Search for the cell housing the specified text and yield its (x, y) center coordinate. 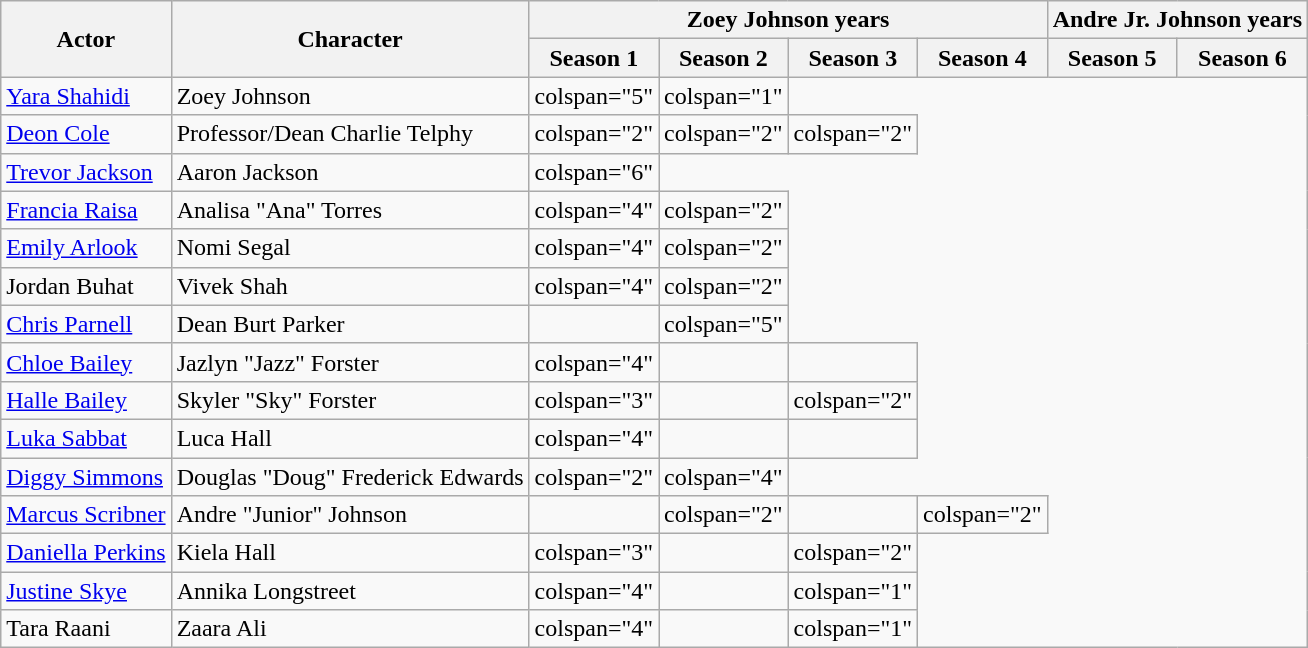
Trevor Jackson (86, 172)
Yara Shahidi (86, 96)
Analisa "Ana" Torres (350, 210)
Season 6 (1242, 58)
Zaara Ali (350, 629)
Deon Cole (86, 134)
Skyler "Sky" Forster (350, 400)
Tara Raani (86, 629)
Nomi Segal (350, 248)
Andre "Junior" Johnson (350, 515)
Douglas "Doug" Frederick Edwards (350, 477)
Aaron Jackson (350, 172)
Marcus Scribner (86, 515)
Dean Burt Parker (350, 324)
Halle Bailey (86, 400)
Zoey Johnson (350, 96)
Zoey Johnson years (788, 20)
Annika Longstreet (350, 591)
Season 1 (594, 58)
Jazlyn "Jazz" Forster (350, 362)
Luca Hall (350, 438)
Luka Sabbat (86, 438)
Season 5 (1112, 58)
Jordan Buhat (86, 286)
Season 3 (853, 58)
Diggy Simmons (86, 477)
Francia Raisa (86, 210)
Character (350, 39)
Kiela Hall (350, 553)
colspan="6" (594, 172)
Season 2 (724, 58)
Justine Skye (86, 591)
Chloe Bailey (86, 362)
Daniella Perkins (86, 553)
Emily Arlook (86, 248)
Professor/Dean Charlie Telphy (350, 134)
Vivek Shah (350, 286)
Andre Jr. Johnson years (1177, 20)
Season 4 (983, 58)
Actor (86, 39)
Chris Parnell (86, 324)
